Detect which cell encompasses the target text, then output its [x, y] center coordinate. 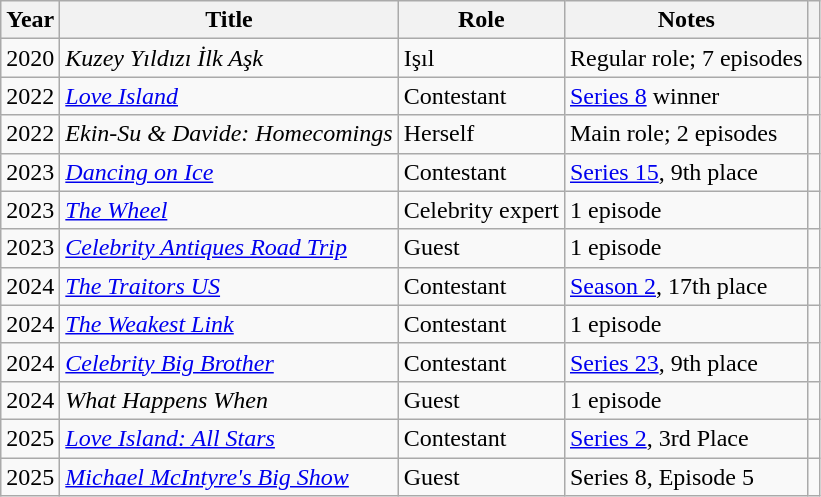
Herself [481, 134]
Series 15, 9th place [686, 172]
Işıl [481, 58]
Year [30, 20]
Love Island [229, 96]
The Wheel [229, 210]
Love Island: All Stars [229, 438]
Celebrity Antiques Road Trip [229, 248]
Series 23, 9th place [686, 362]
Michael McIntyre's Big Show [229, 477]
Title [229, 20]
The Traitors US [229, 286]
Notes [686, 20]
Main role; 2 episodes [686, 134]
Kuzey Yıldızı İlk Aşk [229, 58]
Series 2, 3rd Place [686, 438]
Regular role; 7 episodes [686, 58]
The Weakest Link [229, 324]
Role [481, 20]
Celebrity Big Brother [229, 362]
Celebrity expert [481, 210]
Series 8 winner [686, 96]
Series 8, Episode 5 [686, 477]
What Happens When [229, 400]
Ekin-Su & Davide: Homecomings [229, 134]
Dancing on Ice [229, 172]
Season 2, 17th place [686, 286]
2020 [30, 58]
